Return the [X, Y] coordinate for the center point of the cell that contains the specified text.  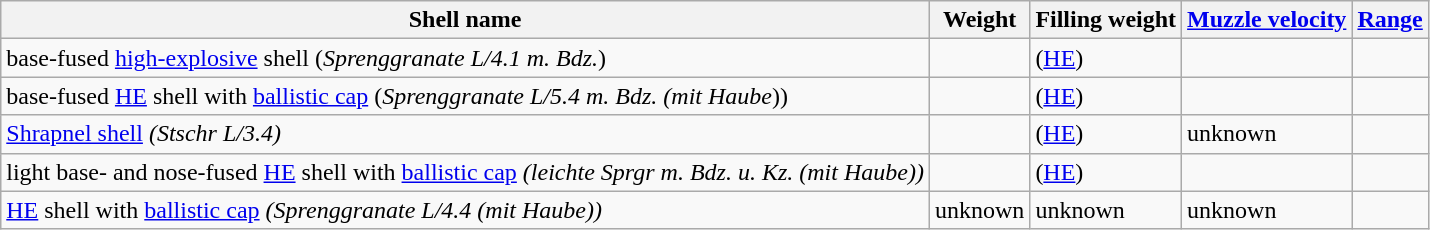
Weight [979, 20]
base-fused high-explosive shell (Sprenggranate L/4.1 m. Bdz.) [466, 58]
light base- and nose-fused HE shell with ballistic cap (leichte Sprgr m. Bdz. u. Kz. (mit Haube)) [466, 172]
Muzzle velocity [1267, 20]
Shell name [466, 20]
Filling weight [1106, 20]
base-fused HE shell with ballistic cap (Sprenggranate L/5.4 m. Bdz. (mit Haube)) [466, 96]
Range [1390, 20]
Shrapnel shell (Stschr L/3.4) [466, 134]
HE shell with ballistic cap (Sprenggranate L/4.4 (mit Haube)) [466, 210]
